Find where the given text appears and provide that cell's center as [X, Y] coordinate. 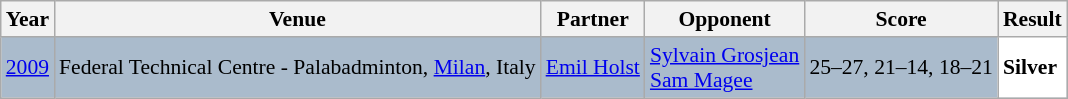
Venue [298, 19]
Sylvain Grosjean Sam Magee [724, 68]
Silver [1032, 68]
Result [1032, 19]
Federal Technical Centre - Palabadminton, Milan, Italy [298, 68]
25–27, 21–14, 18–21 [901, 68]
2009 [28, 68]
Opponent [724, 19]
Partner [593, 19]
Score [901, 19]
Emil Holst [593, 68]
Year [28, 19]
